Scan for the cell matching the given text and deliver its (X, Y) coordinate at center. 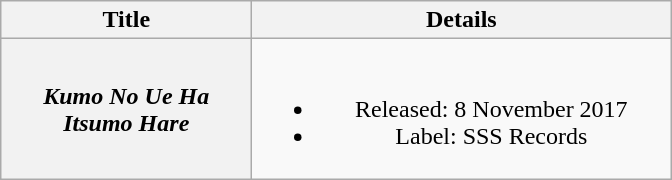
Title (126, 20)
Details (462, 20)
Kumo No Ue Ha Itsumo Hare (126, 109)
Released: 8 November 2017Label: SSS Records (462, 109)
